Output the [X, Y] coordinate of the center of the cell containing the given text.  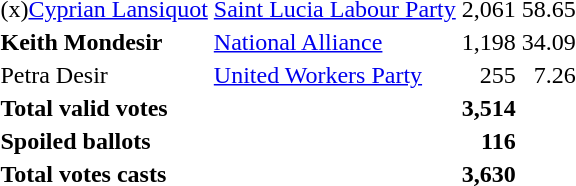
1,198 [488, 42]
National Alliance [334, 42]
3,514 [488, 108]
United Workers Party [334, 75]
255 [488, 75]
116 [488, 141]
